Return the [X, Y] coordinate for the center point of the cell that contains the specified text.  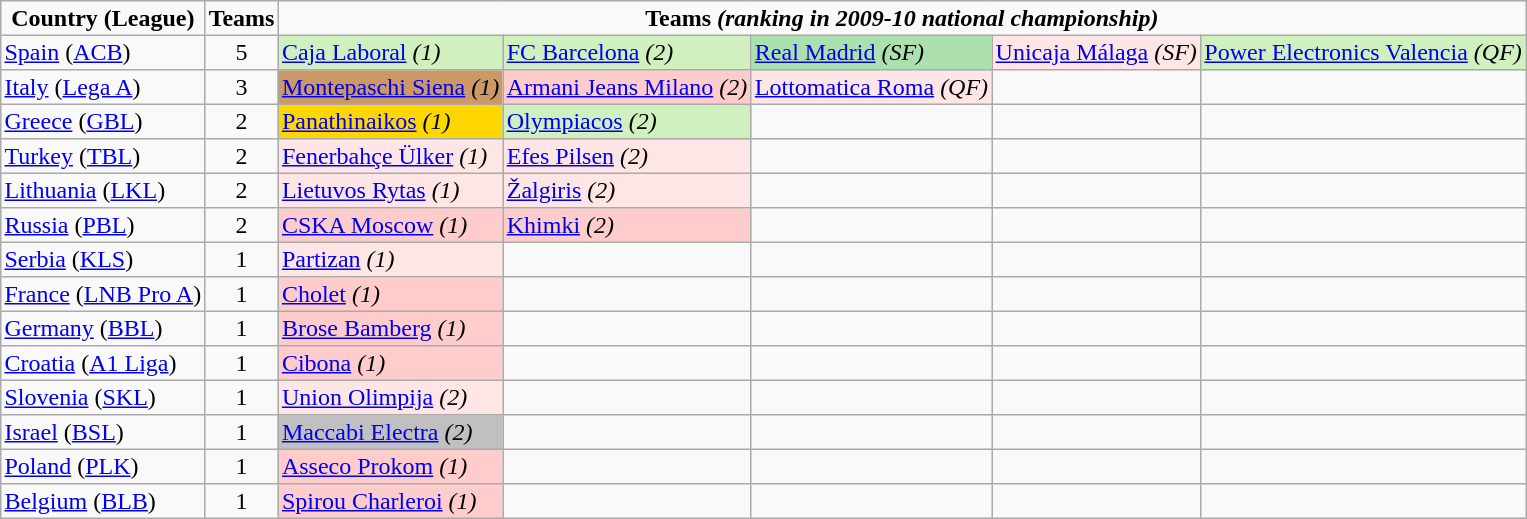
Slovenia (SKL) [103, 397]
Montepaschi Siena (1) [390, 87]
Power Electronics Valencia (QF) [1364, 52]
Croatia (A1 Liga) [103, 363]
Maccabi Electra (2) [390, 432]
Žalgiris (2) [627, 190]
Russia (PBL) [103, 225]
5 [242, 52]
Serbia (KLS) [103, 259]
Spirou Charleroi (1) [390, 501]
Teams [242, 18]
Cibona (1) [390, 363]
Teams (ranking in 2009-10 national championship) [902, 18]
Real Madrid (SF) [872, 52]
FC Barcelona (2) [627, 52]
Turkey (TBL) [103, 156]
Brose Bamberg (1) [390, 328]
Italy (Lega A) [103, 87]
Israel (BSL) [103, 432]
Efes Pilsen (2) [627, 156]
Asseco Prokom (1) [390, 466]
Unicaja Málaga (SF) [1096, 52]
Belgium (BLB) [103, 501]
Olympiacos (2) [627, 121]
Greece (GBL) [103, 121]
Lithuania (LKL) [103, 190]
Partizan (1) [390, 259]
Khimki (2) [627, 225]
Panathinaikos (1) [390, 121]
3 [242, 87]
CSKA Moscow (1) [390, 225]
Germany (BBL) [103, 328]
Cholet (1) [390, 294]
Fenerbahçe Ülker (1) [390, 156]
Spain (ACB) [103, 52]
Caja Laboral (1) [390, 52]
Poland (PLK) [103, 466]
Lietuvos Rytas (1) [390, 190]
Lottomatica Roma (QF) [872, 87]
Armani Jeans Milano (2) [627, 87]
Union Olimpija (2) [390, 397]
Country (League) [103, 18]
France (LNB Pro A) [103, 294]
